Provide the (x, y) coordinate of the cell's center where the given text is located.  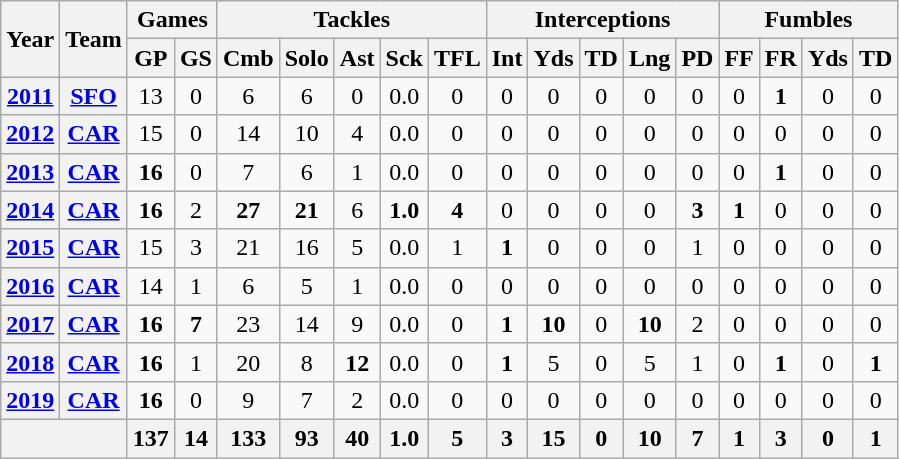
2015 (30, 248)
Tackles (352, 20)
PD (698, 58)
Games (172, 20)
8 (306, 362)
Lng (649, 58)
2018 (30, 362)
FR (780, 58)
GS (196, 58)
137 (150, 438)
Team (94, 39)
13 (150, 96)
Int (507, 58)
GP (150, 58)
12 (357, 362)
SFO (94, 96)
2012 (30, 134)
93 (306, 438)
133 (248, 438)
2011 (30, 96)
Solo (306, 58)
2016 (30, 286)
TFL (457, 58)
40 (357, 438)
Fumbles (808, 20)
20 (248, 362)
2013 (30, 172)
Year (30, 39)
Interceptions (602, 20)
Ast (357, 58)
Sck (404, 58)
23 (248, 324)
FF (739, 58)
Cmb (248, 58)
2017 (30, 324)
27 (248, 210)
2014 (30, 210)
2019 (30, 400)
